Extract the [x, y] coordinate from the center of the cell holding the provided text.  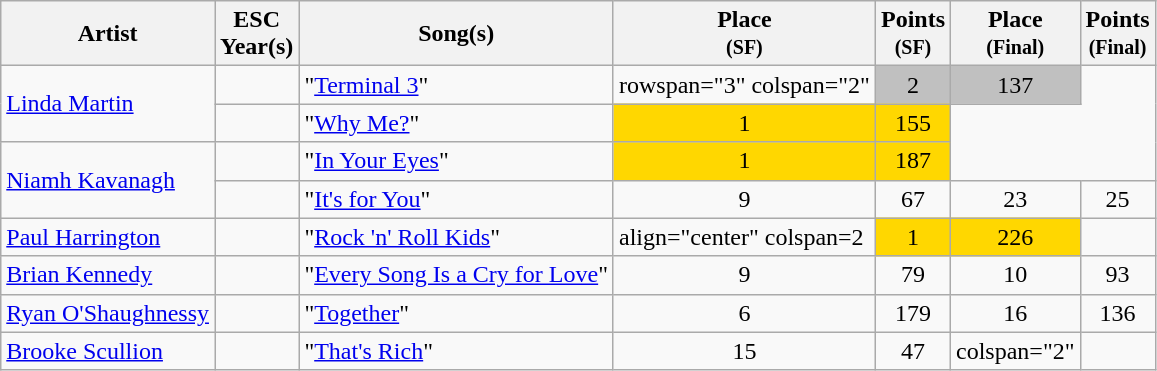
Ryan O'Shaughnessy [108, 313]
15 [744, 351]
25 [1118, 199]
93 [1118, 275]
155 [912, 123]
"That's Rich" [456, 351]
137 [1016, 85]
colspan="2" [1016, 351]
226 [1016, 237]
"It's for You" [456, 199]
"Rock 'n' Roll Kids" [456, 237]
align="center" colspan=2 [744, 237]
67 [912, 199]
10 [1016, 275]
136 [1118, 313]
Brooke Scullion [108, 351]
"In Your Eyes" [456, 161]
Brian Kennedy [108, 275]
Points(Final) [1118, 34]
Place(SF) [744, 34]
47 [912, 351]
Song(s) [456, 34]
"Every Song Is a Cry for Love" [456, 275]
2 [912, 85]
23 [1016, 199]
Points(SF) [912, 34]
Paul Harrington [108, 237]
Artist [108, 34]
79 [912, 275]
6 [744, 313]
179 [912, 313]
rowspan="3" colspan="2" [744, 85]
"Terminal 3" [456, 85]
Place(Final) [1016, 34]
Niamh Kavanagh [108, 180]
Linda Martin [108, 104]
ESCYear(s) [256, 34]
187 [912, 161]
"Together" [456, 313]
16 [1016, 313]
"Why Me?" [456, 123]
